Identify which cell holds the provided text, then report its (X, Y) central coordinate. 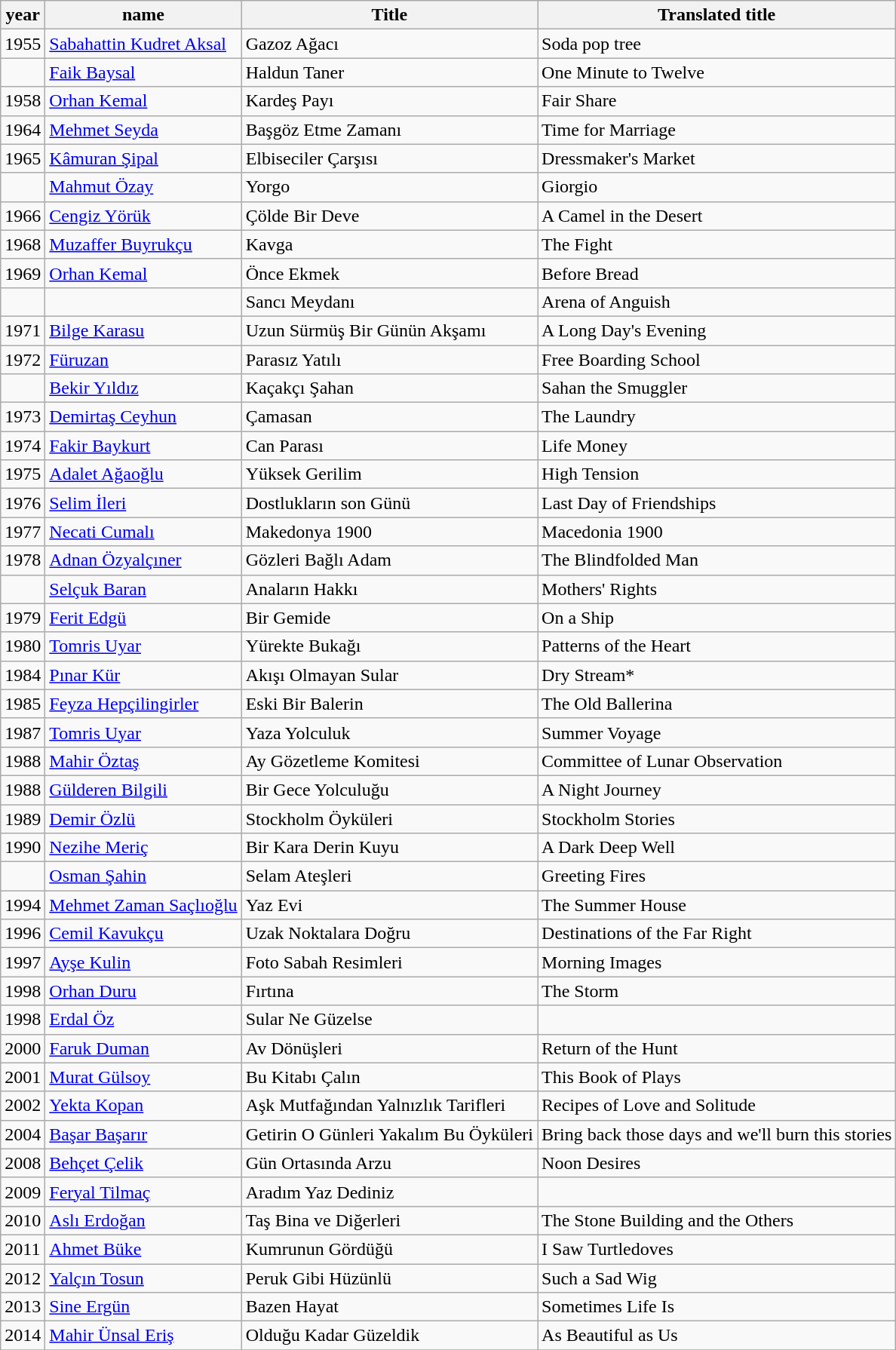
1969 (23, 273)
Fırtına (389, 991)
Çölde Bir Deve (389, 216)
1987 (23, 732)
Haldun Taner (389, 72)
Mahir Öztaş (143, 761)
Faruk Duman (143, 1048)
1978 (23, 560)
Destinations of the Far Right (716, 934)
Free Boarding School (716, 360)
Summer Voyage (716, 732)
Mehmet Seyda (143, 130)
2008 (23, 1163)
1972 (23, 360)
2010 (23, 1220)
Yaz Evi (389, 905)
Yekta Kopan (143, 1106)
A Long Day's Evening (716, 330)
A Dark Deep Well (716, 848)
Committee of Lunar Observation (716, 761)
Gazoz Ağacı (389, 44)
The Summer House (716, 905)
1997 (23, 962)
Yaza Yolculuk (389, 732)
Last Day of Friendships (716, 503)
Bir Gece Yolculuğu (389, 790)
Necati Cumalı (143, 532)
Feryal Tilmaç (143, 1192)
2004 (23, 1134)
Kâmuran Şipal (143, 158)
1958 (23, 101)
Başar Başarır (143, 1134)
Bu Kitabı Çalın (389, 1077)
Dressmaker's Market (716, 158)
Recipes of Love and Solitude (716, 1106)
The Laundry (716, 417)
Noon Desires (716, 1163)
Demir Özlü (143, 818)
Aradım Yaz Dediniz (389, 1192)
Faik Baysal (143, 72)
Çamasan (389, 417)
The Fight (716, 244)
Bilge Karasu (143, 330)
Mahmut Özay (143, 187)
name (143, 15)
1975 (23, 474)
Ayşe Kulin (143, 962)
Aşk Mutfağından Yalnızlık Tarifleri (389, 1106)
Uzun Sürmüş Bir Günün Akşamı (389, 330)
Dostlukların son Günü (389, 503)
2011 (23, 1249)
Yüksek Gerilim (389, 474)
Önce Ekmek (389, 273)
High Tension (716, 474)
Adnan Özyalçıner (143, 560)
Elbiseciler Çarşısı (389, 158)
Bring back those days and we'll burn this stories (716, 1134)
Can Parası (389, 446)
1976 (23, 503)
Muzaffer Buyrukçu (143, 244)
Sometimes Life Is (716, 1307)
Kardeş Payı (389, 101)
Morning Images (716, 962)
Life Money (716, 446)
Selçuk Baran (143, 589)
Ay Gözetleme Komitesi (389, 761)
1989 (23, 818)
Such a Sad Wig (716, 1278)
Gün Ortasında Arzu (389, 1163)
1974 (23, 446)
1985 (23, 704)
Gözleri Bağlı Adam (389, 560)
1973 (23, 417)
1977 (23, 532)
Anaların Hakkı (389, 589)
Kavga (389, 244)
The Stone Building and the Others (716, 1220)
2014 (23, 1336)
Sine Ergün (143, 1307)
Pınar Kür (143, 675)
1994 (23, 905)
1955 (23, 44)
1980 (23, 646)
A Camel in the Desert (716, 216)
On a Ship (716, 618)
1979 (23, 618)
Fakir Baykurt (143, 446)
Eski Bir Balerin (389, 704)
Peruk Gibi Hüzünlü (389, 1278)
Osman Şahin (143, 876)
I Saw Turtledoves (716, 1249)
Arena of Anguish (716, 302)
Bir Gemide (389, 618)
Mothers' Rights (716, 589)
2013 (23, 1307)
This Book of Plays (716, 1077)
1966 (23, 216)
Murat Gülsoy (143, 1077)
Kumrunun Gördüğü (389, 1249)
Uzak Noktalara Doğru (389, 934)
Translated title (716, 15)
Başgöz Etme Zamanı (389, 130)
Dry Stream* (716, 675)
Makedonya 1900 (389, 532)
Mahir Ünsal Eriş (143, 1336)
A Night Journey (716, 790)
Bir Kara Derin Kuyu (389, 848)
Demirtaş Ceyhun (143, 417)
1968 (23, 244)
Macedonia 1900 (716, 532)
Getirin O Günleri Yakalım Bu Öyküleri (389, 1134)
Before Bread (716, 273)
Olduğu Kadar Güzeldik (389, 1336)
Fair Share (716, 101)
Sular Ne Güzelse (389, 1020)
Taş Bina ve Diğerleri (389, 1220)
Title (389, 15)
Nezihe Meriç (143, 848)
2001 (23, 1077)
Greeting Fires (716, 876)
Orhan Duru (143, 991)
Cemil Kavukçu (143, 934)
Foto Sabah Resimleri (389, 962)
2002 (23, 1106)
Bazen Hayat (389, 1307)
Adalet Ağaoğlu (143, 474)
Erdal Öz (143, 1020)
1990 (23, 848)
Akışı Olmayan Sular (389, 675)
Time for Marriage (716, 130)
Feyza Hepçilingirler (143, 704)
Füruzan (143, 360)
Mehmet Zaman Saçlıoğlu (143, 905)
Behçet Çelik (143, 1163)
1965 (23, 158)
year (23, 15)
Selam Ateşleri (389, 876)
Patterns of the Heart (716, 646)
1996 (23, 934)
Kaçakçı Şahan (389, 388)
Stockholm Stories (716, 818)
Giorgio (716, 187)
Yorgo (389, 187)
Return of the Hunt (716, 1048)
Ferit Edgü (143, 618)
One Minute to Twelve (716, 72)
1984 (23, 675)
2009 (23, 1192)
2012 (23, 1278)
Av Dönüşleri (389, 1048)
Stockholm Öyküleri (389, 818)
Sahan the Smuggler (716, 388)
Soda pop tree (716, 44)
Sancı Meydanı (389, 302)
1971 (23, 330)
Sabahattin Kudret Aksal (143, 44)
Yalçın Tosun (143, 1278)
As Beautiful as Us (716, 1336)
Parasız Yatılı (389, 360)
2000 (23, 1048)
Yürekte Bukağı (389, 646)
The Old Ballerina (716, 704)
1964 (23, 130)
Ahmet Büke (143, 1249)
The Blindfolded Man (716, 560)
Selim İleri (143, 503)
Gülderen Bilgili (143, 790)
Cengiz Yörük (143, 216)
Aslı Erdoğan (143, 1220)
Bekir Yıldız (143, 388)
The Storm (716, 991)
